For the text-containing cell, return its midpoint in [x, y] coordinate format. 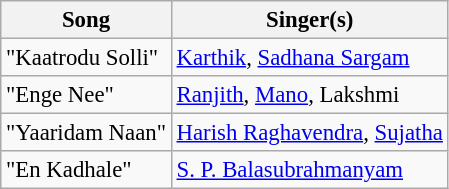
Karthik, Sadhana Sargam [310, 58]
Song [86, 20]
"En Kadhale" [86, 170]
"Enge Nee" [86, 95]
"Yaaridam Naan" [86, 133]
Ranjith, Mano, Lakshmi [310, 95]
Harish Raghavendra, Sujatha [310, 133]
"Kaatrodu Solli" [86, 58]
S. P. Balasubrahmanyam [310, 170]
Singer(s) [310, 20]
